Pinpoint the cell where the given text exists, returning its (x, y) midpoint coordinate. 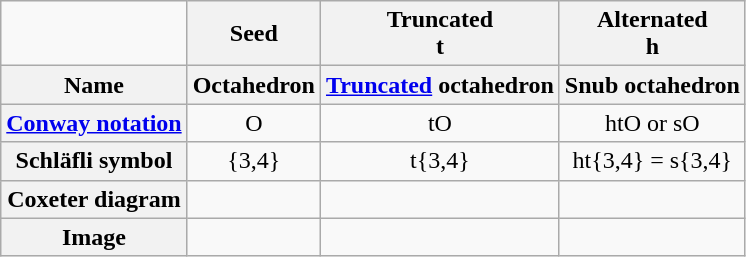
Image (94, 237)
Coxeter diagram (94, 199)
Seed (254, 34)
Truncated octahedron (440, 85)
Alternatedh (652, 34)
htO or sO (652, 123)
tO (440, 123)
Name (94, 85)
Snub octahedron (652, 85)
{3,4} (254, 161)
Conway notation (94, 123)
Schläfli symbol (94, 161)
t{3,4} (440, 161)
ht{3,4} = s{3,4} (652, 161)
Octahedron (254, 85)
O (254, 123)
Truncatedt (440, 34)
